Pinpoint the cell where the given text exists, returning its (x, y) midpoint coordinate. 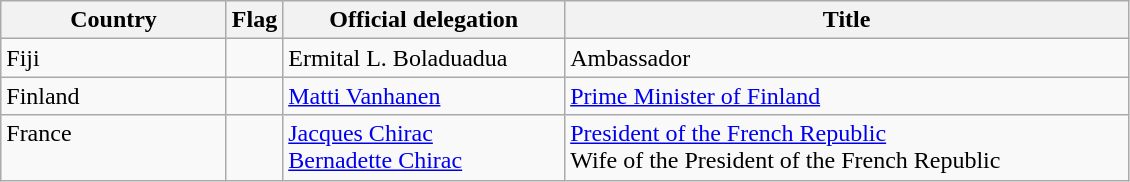
Country (114, 20)
Matti Vanhanen (424, 96)
Flag (254, 20)
Ermital L. Boladuadua (424, 58)
Official delegation (424, 20)
President of the French RepublicWife of the President of the French Republic (847, 148)
Ambassador (847, 58)
Finland (114, 96)
Jacques ChiracBernadette Chirac (424, 148)
Fiji (114, 58)
Prime Minister of Finland (847, 96)
Title (847, 20)
France (114, 148)
